Search for the cell housing the specified text and yield its (X, Y) center coordinate. 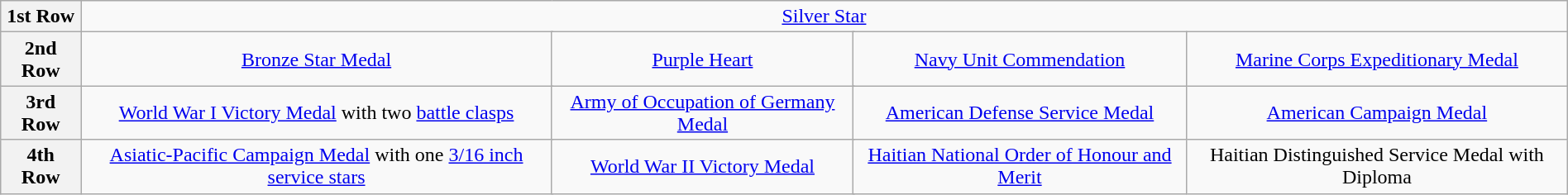
Marine Corps Expeditionary Medal (1378, 59)
Haitian National Order of Honour and Merit (1019, 167)
Silver Star (825, 17)
Haitian Distinguished Service Medal with Diploma (1378, 167)
World War I Victory Medal with two battle clasps (317, 112)
4th Row (41, 167)
3rd Row (41, 112)
Army of Occupation of Germany Medal (702, 112)
American Campaign Medal (1378, 112)
World War II Victory Medal (702, 167)
American Defense Service Medal (1019, 112)
Navy Unit Commendation (1019, 59)
Bronze Star Medal (317, 59)
Purple Heart (702, 59)
1st Row (41, 17)
Asiatic-Pacific Campaign Medal with one 3/16 inch service stars (317, 167)
2nd Row (41, 59)
